From the cell containing the given text, extract its center point as [x, y] coordinate. 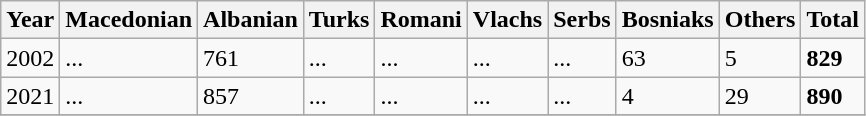
5 [760, 58]
Bosniaks [668, 20]
Macedonian [129, 20]
Romani [421, 20]
Turks [339, 20]
4 [668, 96]
Others [760, 20]
63 [668, 58]
Year [30, 20]
2002 [30, 58]
Serbs [582, 20]
829 [833, 58]
Total [833, 20]
761 [251, 58]
29 [760, 96]
2021 [30, 96]
857 [251, 96]
Albanian [251, 20]
Vlachs [507, 20]
890 [833, 96]
